Provide the [x, y] coordinate of the cell's center where the given text is located.  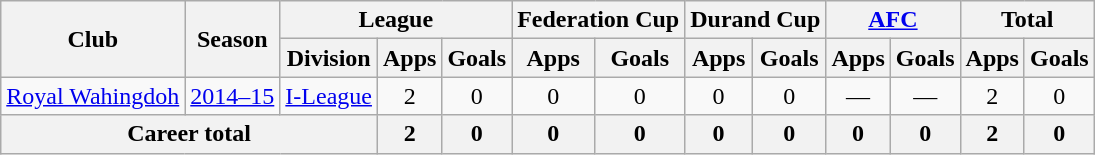
Royal Wahingdoh [93, 96]
Total [1027, 20]
AFC [893, 20]
2014–15 [232, 96]
Durand Cup [756, 20]
Federation Cup [598, 20]
Season [232, 39]
Division [329, 58]
I-League [329, 96]
League [396, 20]
Club [93, 39]
Career total [190, 134]
